Output the (X, Y) coordinate of the center of the cell containing the given text.  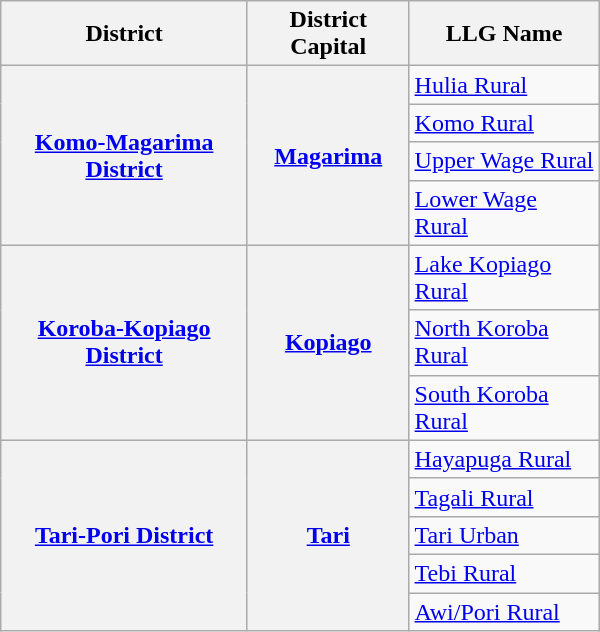
North Koroba Rural (504, 342)
Lower Wage Rural (504, 212)
Awi/Pori Rural (504, 611)
LLG Name (504, 34)
Tagali Rural (504, 497)
Tari (328, 535)
Tebi Rural (504, 573)
Tari Urban (504, 535)
Komo-Magarima District (124, 156)
District (124, 34)
Upper Wage Rural (504, 161)
South Koroba Rural (504, 408)
Hayapuga Rural (504, 459)
Koroba-Kopiago District (124, 342)
Magarima (328, 156)
Kopiago (328, 342)
Lake Kopiago Rural (504, 278)
Komo Rural (504, 123)
Tari-Pori District (124, 535)
District Capital (328, 34)
Hulia Rural (504, 85)
